Capture the cell that displays the provided text and extract its [X, Y] central coordinate. 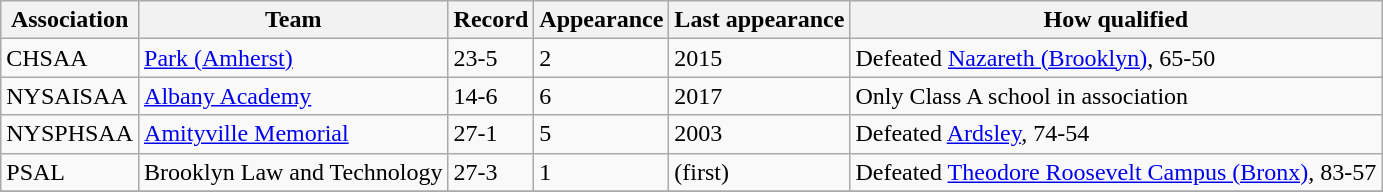
Only Class A school in association [1116, 96]
Defeated Ardsley, 74-54 [1116, 134]
Association [70, 20]
Defeated Nazareth (Brooklyn), 65-50 [1116, 58]
2017 [760, 96]
23-5 [491, 58]
2003 [760, 134]
NYSAISAA [70, 96]
Last appearance [760, 20]
Albany Academy [294, 96]
NYSPHSAA [70, 134]
CHSAA [70, 58]
Brooklyn Law and Technology [294, 172]
27-1 [491, 134]
Record [491, 20]
Amityville Memorial [294, 134]
How qualified [1116, 20]
6 [602, 96]
Appearance [602, 20]
14-6 [491, 96]
Team [294, 20]
Defeated Theodore Roosevelt Campus (Bronx), 83-57 [1116, 172]
(first) [760, 172]
1 [602, 172]
2 [602, 58]
Park (Amherst) [294, 58]
PSAL [70, 172]
27-3 [491, 172]
5 [602, 134]
2015 [760, 58]
